Identify which cell holds the provided text, then report its (x, y) central coordinate. 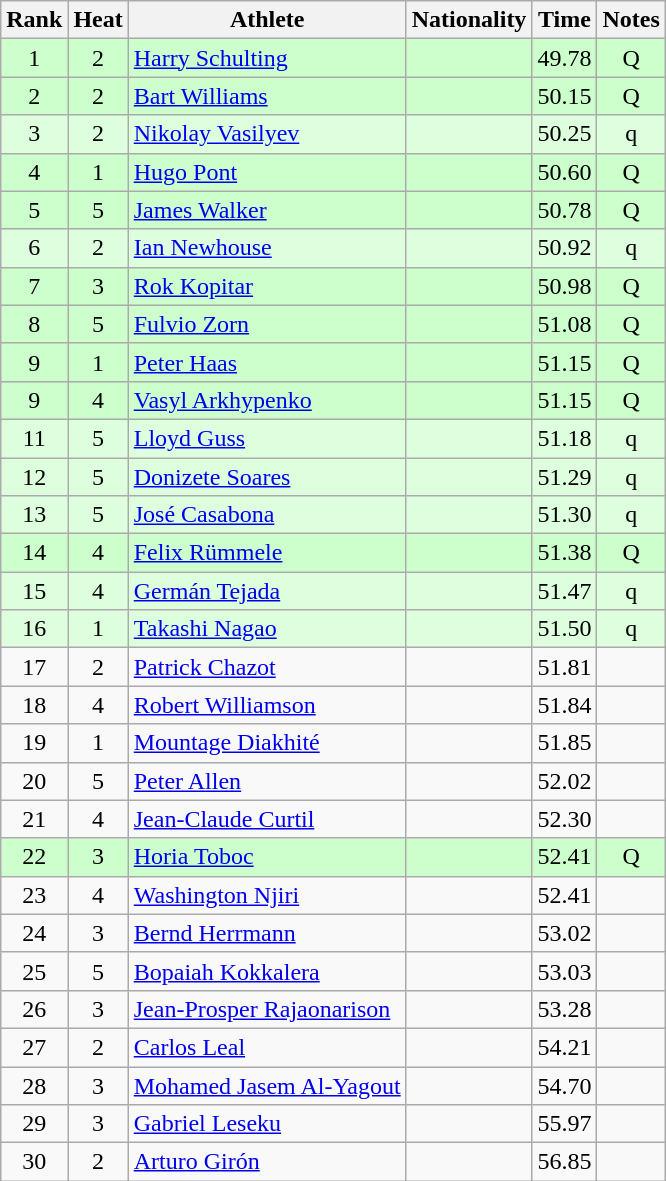
Harry Schulting (267, 58)
11 (34, 438)
29 (34, 1124)
27 (34, 1047)
Arturo Girón (267, 1162)
Nikolay Vasilyev (267, 134)
51.85 (564, 743)
Peter Allen (267, 781)
Felix Rümmele (267, 553)
22 (34, 857)
51.47 (564, 591)
50.98 (564, 286)
Rok Kopitar (267, 286)
14 (34, 553)
55.97 (564, 1124)
Donizete Soares (267, 477)
Lloyd Guss (267, 438)
50.60 (564, 172)
Takashi Nagao (267, 629)
Nationality (469, 20)
26 (34, 1009)
51.18 (564, 438)
51.84 (564, 705)
Jean-Claude Curtil (267, 819)
53.28 (564, 1009)
Bart Williams (267, 96)
13 (34, 515)
52.30 (564, 819)
51.81 (564, 667)
20 (34, 781)
6 (34, 248)
54.70 (564, 1085)
56.85 (564, 1162)
18 (34, 705)
Patrick Chazot (267, 667)
Athlete (267, 20)
Gabriel Leseku (267, 1124)
Peter Haas (267, 362)
José Casabona (267, 515)
Horia Toboc (267, 857)
51.50 (564, 629)
Hugo Pont (267, 172)
Heat (98, 20)
28 (34, 1085)
23 (34, 895)
17 (34, 667)
51.30 (564, 515)
53.02 (564, 933)
15 (34, 591)
51.38 (564, 553)
Rank (34, 20)
12 (34, 477)
49.78 (564, 58)
Bopaiah Kokkalera (267, 971)
Jean-Prosper Rajaonarison (267, 1009)
30 (34, 1162)
8 (34, 324)
Washington Njiri (267, 895)
Mountage Diakhité (267, 743)
21 (34, 819)
53.03 (564, 971)
50.78 (564, 210)
24 (34, 933)
51.29 (564, 477)
Germán Tejada (267, 591)
50.25 (564, 134)
Time (564, 20)
51.08 (564, 324)
Fulvio Zorn (267, 324)
Vasyl Arkhypenko (267, 400)
50.92 (564, 248)
54.21 (564, 1047)
Mohamed Jasem Al-Yagout (267, 1085)
Carlos Leal (267, 1047)
25 (34, 971)
Notes (631, 20)
7 (34, 286)
Bernd Herrmann (267, 933)
Robert Williamson (267, 705)
19 (34, 743)
James Walker (267, 210)
16 (34, 629)
52.02 (564, 781)
Ian Newhouse (267, 248)
50.15 (564, 96)
